Capture the cell that displays the provided text and extract its (x, y) central coordinate. 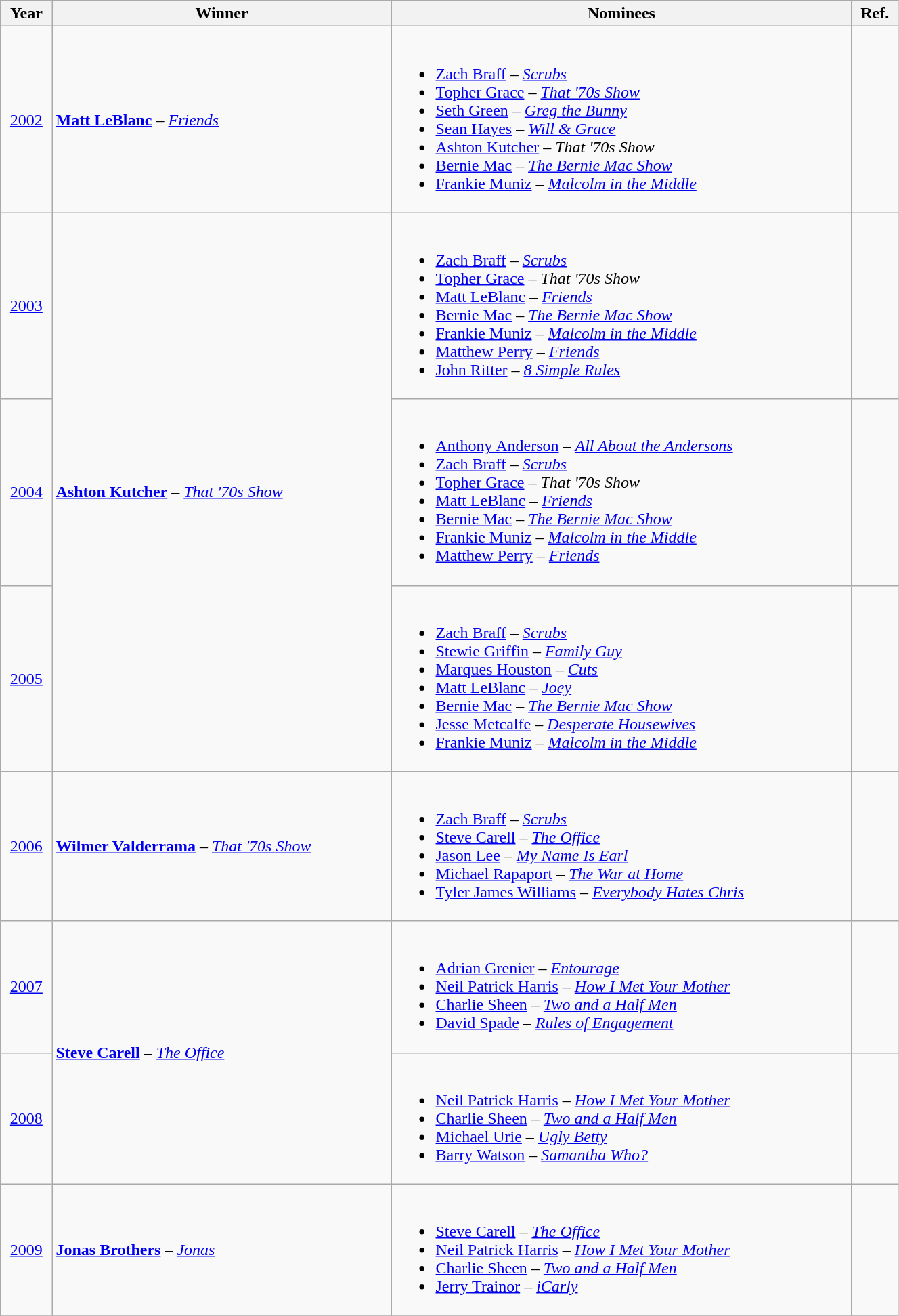
2007 (26, 987)
2006 (26, 847)
2002 (26, 119)
Ref. (875, 14)
Zach Braff – ScrubsSteve Carell – The OfficeJason Lee – My Name Is EarlMichael Rapaport – The War at HomeTyler James Williams – Everybody Hates Chris (621, 847)
Nominees (621, 14)
Wilmer Valderrama – That '70s Show (222, 847)
Neil Patrick Harris – How I Met Your MotherCharlie Sheen – Two and a Half MenMichael Urie – Ugly BettyBarry Watson – Samantha Who? (621, 1118)
Adrian Grenier – EntourageNeil Patrick Harris – How I Met Your MotherCharlie Sheen – Two and a Half MenDavid Spade – Rules of Engagement (621, 987)
2009 (26, 1250)
2004 (26, 492)
Steve Carell – The Office (222, 1053)
Matt LeBlanc – Friends (222, 119)
Winner (222, 14)
Year (26, 14)
2003 (26, 306)
2005 (26, 679)
Jonas Brothers – Jonas (222, 1250)
Ashton Kutcher – That '70s Show (222, 492)
Steve Carell – The OfficeNeil Patrick Harris – How I Met Your MotherCharlie Sheen – Two and a Half MenJerry Trainor – iCarly (621, 1250)
2008 (26, 1118)
